Locate the cell with the specified text and output its [x, y] center coordinate. 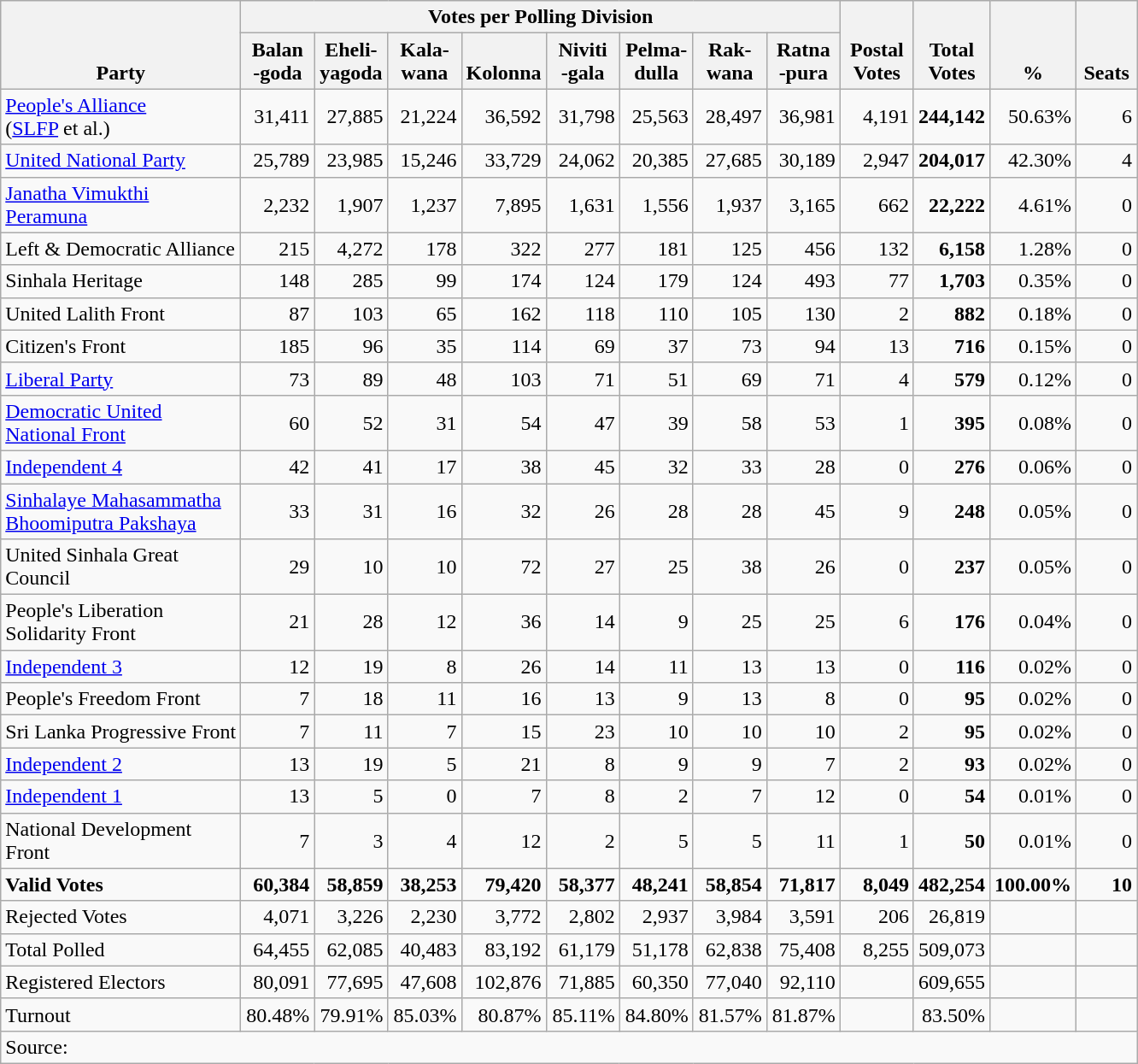
Total Polled [121, 949]
36 [504, 622]
National Development Front [121, 841]
39 [656, 422]
105 [730, 314]
3,984 [730, 917]
2,947 [877, 161]
3,591 [803, 917]
Niviti-gala [583, 62]
75,408 [803, 949]
716 [952, 346]
Eheli-yagoda [351, 62]
493 [803, 281]
3,226 [351, 917]
United Sinhala Great Council [121, 567]
609,655 [952, 982]
285 [351, 281]
6,158 [952, 249]
Janatha Vimukthi Peramuna [121, 205]
0.12% [1032, 379]
38,253 [425, 885]
58,859 [351, 885]
47 [583, 422]
PostalVotes [877, 44]
40,483 [425, 949]
Kolonna [504, 62]
Sinhalaye Mahasammatha Bhoomiputra Pakshaya [121, 511]
3,772 [504, 917]
25,563 [656, 116]
1,237 [425, 205]
64,455 [278, 949]
206 [877, 917]
29 [278, 567]
Balan-goda [278, 62]
87 [278, 314]
65 [425, 314]
People's Freedom Front [121, 699]
58 [730, 422]
42 [278, 467]
244,142 [952, 116]
395 [952, 422]
148 [278, 281]
77,695 [351, 982]
0.06% [1032, 467]
25,789 [278, 161]
58,854 [730, 885]
579 [952, 379]
7,895 [504, 205]
35 [425, 346]
0.08% [1032, 422]
110 [656, 314]
237 [952, 567]
174 [504, 281]
1,907 [351, 205]
3,165 [803, 205]
92,110 [803, 982]
Independent 2 [121, 764]
215 [278, 249]
30,189 [803, 161]
77,040 [730, 982]
0.18% [1032, 314]
1,703 [952, 281]
17 [425, 467]
50 [952, 841]
85.11% [583, 1014]
0.04% [1032, 622]
53 [803, 422]
2,230 [425, 917]
482,254 [952, 885]
102,876 [504, 982]
84.80% [656, 1014]
Valid Votes [121, 885]
509,073 [952, 949]
4,272 [351, 249]
Rejected Votes [121, 917]
27 [583, 567]
2,232 [278, 205]
15,246 [425, 161]
21,224 [425, 116]
89 [351, 379]
114 [504, 346]
181 [656, 249]
100.00% [1032, 885]
0.35% [1032, 281]
322 [504, 249]
22,222 [952, 205]
50.63% [1032, 116]
% [1032, 44]
People's Alliance(SLFP et al.) [121, 116]
28,497 [730, 116]
Seats [1107, 44]
Kala-wana [425, 62]
80.87% [504, 1014]
62,838 [730, 949]
162 [504, 314]
125 [730, 249]
Registered Electors [121, 982]
58,377 [583, 885]
93 [952, 764]
Pelma-dulla [656, 62]
0.15% [1032, 346]
79.91% [351, 1014]
Source: [569, 1047]
Ratna-pura [803, 62]
176 [952, 622]
1,937 [730, 205]
47,608 [425, 982]
1,556 [656, 205]
60,350 [656, 982]
94 [803, 346]
72 [504, 567]
Turnout [121, 1014]
26,819 [952, 917]
1.28% [1032, 249]
United National Party [121, 161]
4.61% [1032, 205]
130 [803, 314]
31,798 [583, 116]
118 [583, 314]
23 [583, 732]
37 [656, 346]
52 [351, 422]
Rak-wana [730, 62]
Left & Democratic Alliance [121, 249]
Independent 3 [121, 667]
48 [425, 379]
79,420 [504, 885]
99 [425, 281]
277 [583, 249]
179 [656, 281]
51,178 [656, 949]
Liberal Party [121, 379]
132 [877, 249]
36,981 [803, 116]
Independent 4 [121, 467]
People's Liberation Solidarity Front [121, 622]
Citizen's Front [121, 346]
Sinhala Heritage [121, 281]
Sri Lanka Progressive Front [121, 732]
185 [278, 346]
71,817 [803, 885]
60,384 [278, 885]
2,802 [583, 917]
1,631 [583, 205]
23,985 [351, 161]
456 [803, 249]
61,179 [583, 949]
8,049 [877, 885]
178 [425, 249]
Total Votes [952, 44]
27,685 [730, 161]
51 [656, 379]
204,017 [952, 161]
882 [952, 314]
81.57% [730, 1014]
83.50% [952, 1014]
36,592 [504, 116]
8,255 [877, 949]
276 [952, 467]
20,385 [656, 161]
24,062 [583, 161]
83,192 [504, 949]
18 [351, 699]
116 [952, 667]
80,091 [278, 982]
27,885 [351, 116]
41 [351, 467]
3 [351, 841]
United Lalith Front [121, 314]
77 [877, 281]
96 [351, 346]
42.30% [1032, 161]
Independent 1 [121, 797]
31,411 [278, 116]
81.87% [803, 1014]
85.03% [425, 1014]
4,071 [278, 917]
248 [952, 511]
80.48% [278, 1014]
15 [504, 732]
4,191 [877, 116]
Democratic United National Front [121, 422]
60 [278, 422]
71,885 [583, 982]
62,085 [351, 949]
Votes per Polling Division [541, 17]
33,729 [504, 161]
2,937 [656, 917]
48,241 [656, 885]
Party [121, 44]
662 [877, 205]
